Detect which cell encompasses the target text, then output its (X, Y) center coordinate. 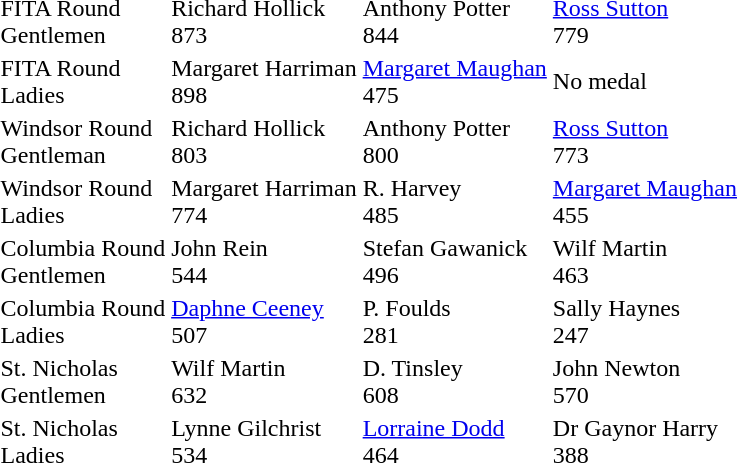
Margaret Harriman 898 (264, 82)
D. Tinsley 608 (454, 382)
Daphne Ceeney 507 (264, 322)
Richard Hollick 803 (264, 142)
Wilf Martin 632 (264, 382)
John Rein 544 (264, 262)
P. Foulds 281 (454, 322)
Anthony Potter 800 (454, 142)
Margaret Maughan 475 (454, 82)
R. Harvey 485 (454, 202)
Stefan Gawanick 496 (454, 262)
Margaret Harriman 774 (264, 202)
